Output the [X, Y] coordinate of the center of the cell containing the given text.  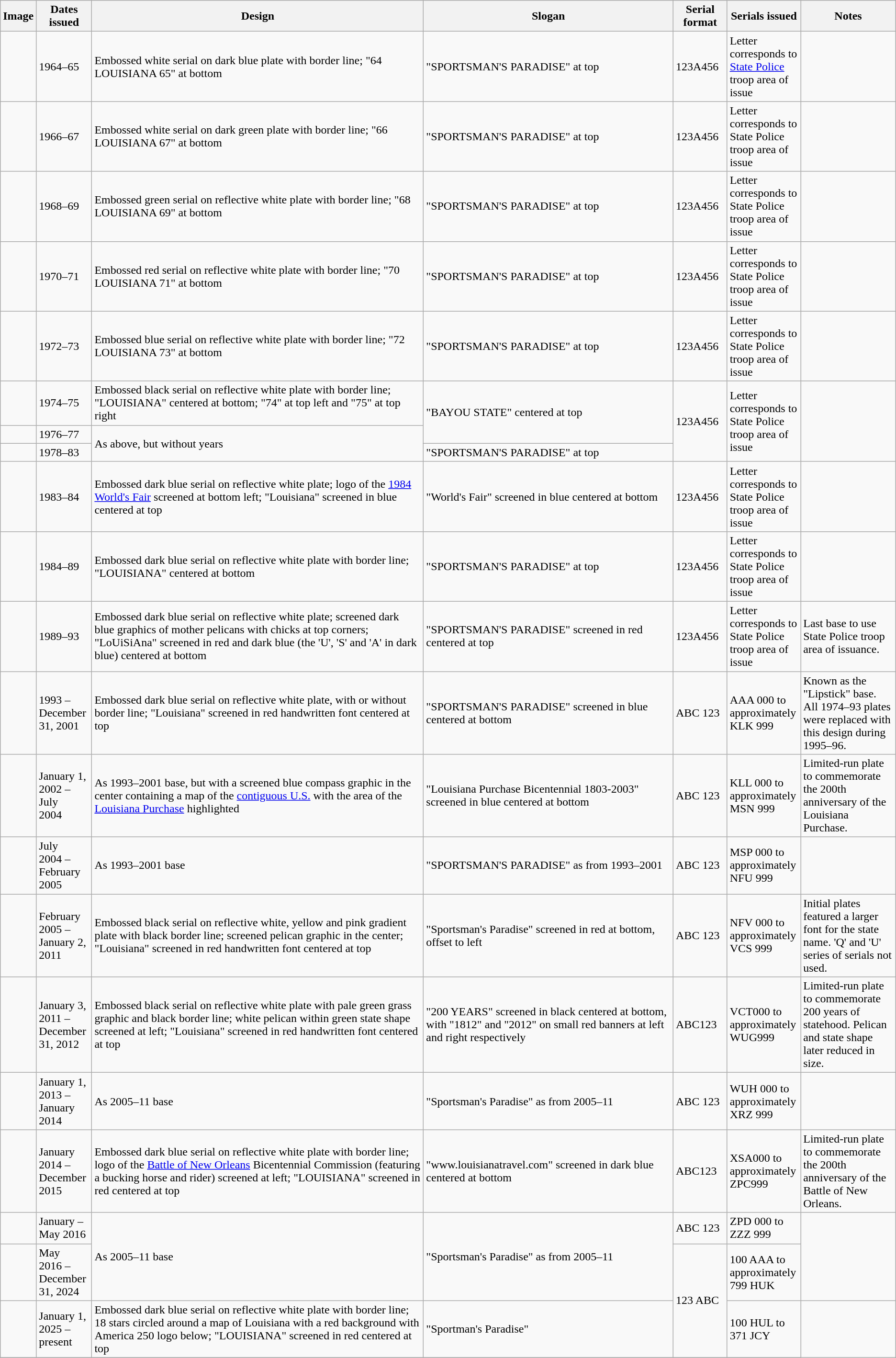
January 3, 2011 – December 31, 2012 [64, 1025]
"Sportman's Paradise" [549, 1329]
1989–93 [64, 636]
"Sportsman's Paradise" screened in red at bottom, offset to left [549, 935]
100 HUL to 371 JCY [764, 1329]
January – May 2016 [64, 1228]
Image [18, 16]
ZPD 000 to ZZZ 999 [764, 1228]
Embossed green serial on reflective white plate with border line; "68 LOUISIANA 69" at bottom [258, 206]
Embossed dark blue serial on reflective white plate with border line; "LOUISIANA" centered at bottom [258, 566]
"World's Fair" screened in blue centered at bottom [549, 496]
VCT000 to approximately WUG999 [764, 1025]
As above, but without years [258, 443]
Last base to use State Police troop area of issuance. [848, 636]
July 2004 – February 2005 [64, 865]
Serial format [701, 16]
Embossed white serial on dark blue plate with border line; "64 LOUISIANA 65" at bottom [258, 67]
100 AAA to approximately 799 HUK [764, 1272]
123 ABC [701, 1301]
"SPORTSMAN'S PARADISE" screened in red centered at top [549, 636]
Embossed red serial on reflective white plate with border line; "70 LOUISIANA 71" at bottom [258, 276]
Embossed white serial on dark green plate with border line; "66 LOUISIANA 67" at bottom [258, 136]
Initial plates featured a larger font for the state name. 'Q' and 'U' series of serials not used. [848, 935]
Serials issued [764, 16]
Dates issued [64, 16]
XSA000 to approximately ZPC999 [764, 1171]
Notes [848, 16]
Slogan [549, 16]
"200 YEARS" screened in black centered at bottom, with "1812" and "2012" on small red banners at left and right respectively [549, 1025]
1978–83 [64, 452]
Embossed dark blue serial on reflective white plate, with or without border line; "Louisiana" screened in red handwritten font centered at top [258, 712]
Embossed blue serial on reflective white plate with border line; "72 LOUISIANA 73" at bottom [258, 346]
Limited-run plate to commemorate 200 years of statehood. Pelican and state shape later reduced in size. [848, 1025]
1983–84 [64, 496]
As 1993–2001 base [258, 865]
1972–73 [64, 346]
1976–77 [64, 434]
NFV 000 to approximately VCS 999 [764, 935]
Known as the "Lipstick" base. All 1974–93 plates were replaced with this design during 1995–96. [848, 712]
"SPORTSMAN'S PARADISE" screened in blue centered at bottom [549, 712]
1964–65 [64, 67]
"BAYOU STATE" centered at top [549, 412]
May 2016 – December 31, 2024 [64, 1272]
AAA 000 to approximately KLK 999 [764, 712]
1970–71 [64, 276]
"www.louisianatravel.com" screened in dark blue centered at bottom [549, 1171]
1984–89 [64, 566]
1968–69 [64, 206]
1974–75 [64, 403]
January 1, 2025 – present [64, 1329]
1993 – December 31, 2001 [64, 712]
1966–67 [64, 136]
KLL 000 to approximately MSN 999 [764, 796]
Design [258, 16]
Embossed black serial on reflective white plate with border line; "LOUISIANA" centered at bottom; "74" at top left and "75" at top right [258, 403]
January 2014 – December 2015 [64, 1171]
Limited-run plate to commemorate the 200th anniversary of the Battle of New Orleans. [848, 1171]
WUH 000 to approximately XRZ 999 [764, 1101]
Limited-run plate to commemorate the 200th anniversary of the Louisiana Purchase. [848, 796]
"SPORTSMAN'S PARADISE" as from 1993–2001 [549, 865]
February 2005 – January 2, 2011 [64, 935]
"Louisiana Purchase Bicentennial 1803-2003" screened in blue centered at bottom [549, 796]
January 1, 2013 – January 2014 [64, 1101]
MSP 000 to approximately NFU 999 [764, 865]
January 1, 2002 – July2004 [64, 796]
